Detect which cell encompasses the target text, then output its (X, Y) center coordinate. 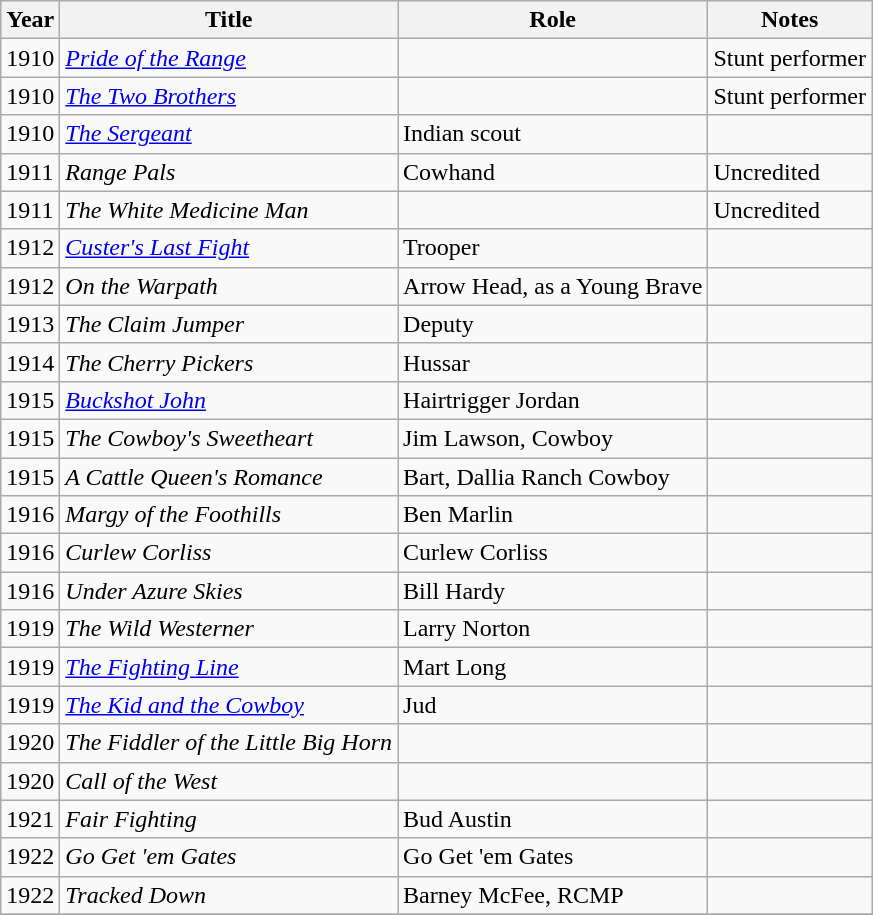
The Fighting Line (229, 667)
1913 (30, 324)
The White Medicine Man (229, 210)
Title (229, 20)
The Sergeant (229, 134)
The Cherry Pickers (229, 362)
1921 (30, 819)
A Cattle Queen's Romance (229, 477)
Role (553, 20)
Call of the West (229, 781)
Fair Fighting (229, 819)
Year (30, 20)
Hussar (553, 362)
On the Warpath (229, 286)
Jim Lawson, Cowboy (553, 438)
Notes (790, 20)
Mart Long (553, 667)
The Claim Jumper (229, 324)
Indian scout (553, 134)
Bill Hardy (553, 591)
Range Pals (229, 172)
Jud (553, 705)
Cowhand (553, 172)
Barney McFee, RCMP (553, 895)
Trooper (553, 248)
The Two Brothers (229, 96)
The Kid and the Cowboy (229, 705)
Ben Marlin (553, 515)
The Fiddler of the Little Big Horn (229, 743)
Hairtrigger Jordan (553, 400)
The Wild Westerner (229, 629)
Bud Austin (553, 819)
Tracked Down (229, 895)
Under Azure Skies (229, 591)
Custer's Last Fight (229, 248)
Buckshot John (229, 400)
Pride of the Range (229, 58)
Bart, Dallia Ranch Cowboy (553, 477)
Deputy (553, 324)
Larry Norton (553, 629)
Margy of the Foothills (229, 515)
1914 (30, 362)
Arrow Head, as a Young Brave (553, 286)
The Cowboy's Sweetheart (229, 438)
